Output the [x, y] coordinate of the center of the cell containing the given text.  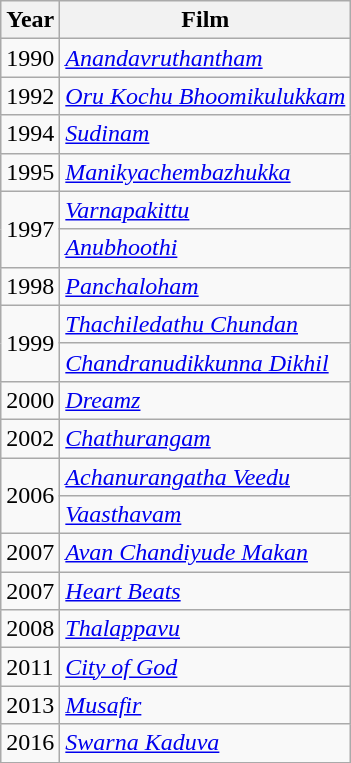
1990 [30, 58]
1992 [30, 96]
2006 [30, 496]
Vaasthavam [206, 515]
Oru Kochu Bhoomikulukkam [206, 96]
Chathurangam [206, 438]
2002 [30, 438]
Heart Beats [206, 591]
Sudinam [206, 134]
Swarna Kaduva [206, 743]
1994 [30, 134]
Avan Chandiyude Makan [206, 553]
Panchaloham [206, 286]
Thachiledathu Chundan [206, 324]
1999 [30, 343]
2008 [30, 629]
Anandavruthantham [206, 58]
Achanurangatha Veedu [206, 477]
Varnapakittu [206, 210]
1995 [30, 172]
2013 [30, 705]
Manikyachembazhukka [206, 172]
Chandranudikkunna Dikhil [206, 362]
Thalappavu [206, 629]
2011 [30, 667]
Film [206, 20]
City of God [206, 667]
2000 [30, 400]
2016 [30, 743]
Musafir [206, 705]
Dreamz [206, 400]
1997 [30, 229]
Year [30, 20]
1998 [30, 286]
Anubhoothi [206, 248]
